Detect which cell encompasses the target text, then output its [X, Y] center coordinate. 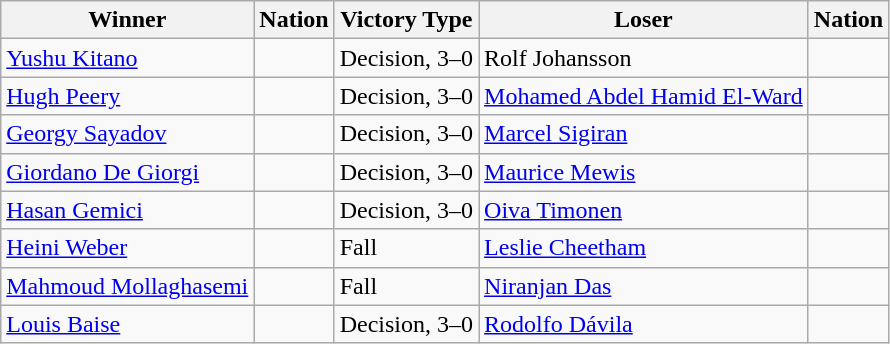
Hasan Gemici [128, 210]
Mohamed Abdel Hamid El-Ward [644, 96]
Heini Weber [128, 248]
Victory Type [406, 20]
Georgy Sayadov [128, 134]
Yushu Kitano [128, 58]
Hugh Peery [128, 96]
Niranjan Das [644, 286]
Giordano De Giorgi [128, 172]
Mahmoud Mollaghasemi [128, 286]
Winner [128, 20]
Maurice Mewis [644, 172]
Rodolfo Dávila [644, 324]
Loser [644, 20]
Marcel Sigiran [644, 134]
Louis Baise [128, 324]
Oiva Timonen [644, 210]
Leslie Cheetham [644, 248]
Rolf Johansson [644, 58]
